Find where the given text appears and provide that cell's center as (x, y) coordinate. 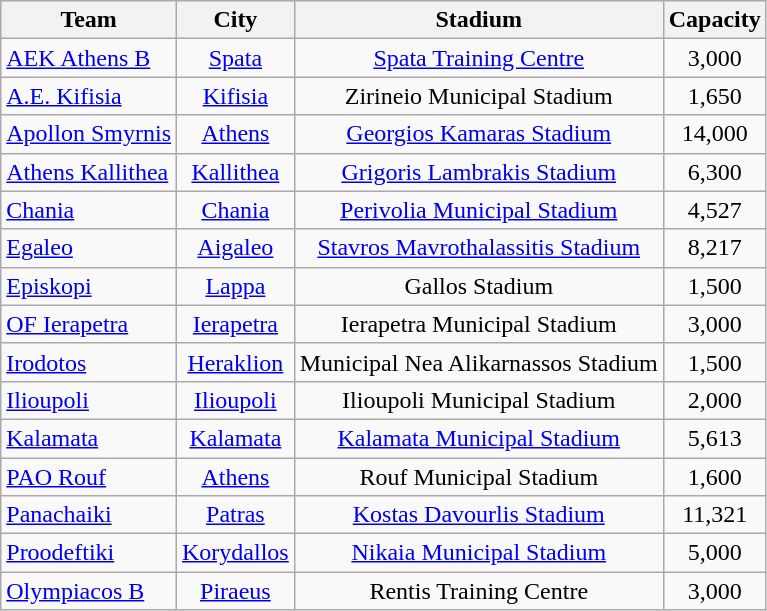
Team (89, 20)
Athens Kallithea (89, 172)
Spata Training Centre (478, 58)
5,613 (714, 438)
Proodeftiki (89, 553)
Kalamata Municipal Stadium (478, 438)
Lappa (236, 286)
Korydallos (236, 553)
11,321 (714, 515)
Georgios Kamaras Stadium (478, 134)
6,300 (714, 172)
PAO Rouf (89, 477)
Capacity (714, 20)
Gallos Stadium (478, 286)
Panachaiki (89, 515)
Piraeus (236, 591)
Ierapetra Municipal Stadium (478, 324)
Kallithea (236, 172)
Municipal Nea Alikarnassos Stadium (478, 362)
Nikaia Municipal Stadium (478, 553)
Stavros Mavrothalassitis Stadium (478, 248)
Kostas Davourlis Stadium (478, 515)
Grigoris Lambrakis Stadium (478, 172)
Kifisia (236, 96)
Rouf Municipal Stadium (478, 477)
Rentis Training Centre (478, 591)
OF Ierapetra (89, 324)
8,217 (714, 248)
City (236, 20)
A.E. Kifisia (89, 96)
4,527 (714, 210)
14,000 (714, 134)
Egaleo (89, 248)
Olympiacos B (89, 591)
AEK Athens B (89, 58)
5,000 (714, 553)
Episkopi (89, 286)
2,000 (714, 400)
Spata (236, 58)
Zirineio Municipal Stadium (478, 96)
Stadium (478, 20)
Apollon Smyrnis (89, 134)
Perivolia Municipal Stadium (478, 210)
Heraklion (236, 362)
Irodotos (89, 362)
1,600 (714, 477)
Ilioupoli Municipal Stadium (478, 400)
Patras (236, 515)
Aigaleo (236, 248)
Ierapetra (236, 324)
1,650 (714, 96)
